Identify which cell holds the provided text, then report its (x, y) central coordinate. 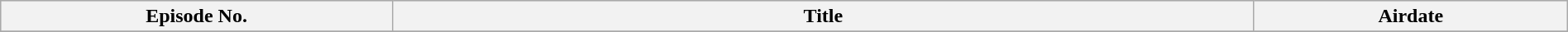
Airdate (1411, 16)
Title (823, 16)
Episode No. (197, 16)
